Return (X, Y) of the center of cell containing provided text 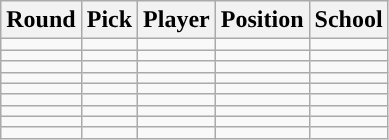
Round (41, 20)
Pick (109, 20)
School (348, 20)
Position (262, 20)
Player (177, 20)
